Output the [x, y] coordinate of the center of the cell containing the given text.  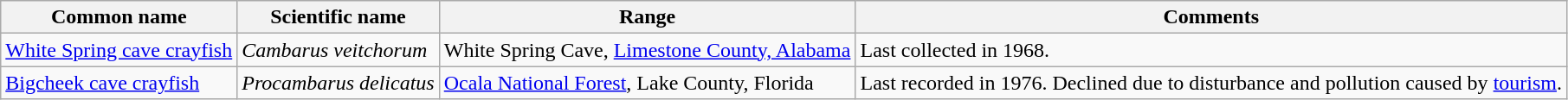
Last recorded in 1976. Declined due to disturbance and pollution caused by tourism. [1211, 83]
Cambarus veitchorum [338, 50]
Range [648, 17]
Common name [119, 17]
Bigcheek cave crayfish [119, 83]
Ocala National Forest, Lake County, Florida [648, 83]
White Spring Cave, Limestone County, Alabama [648, 50]
Scientific name [338, 17]
Comments [1211, 17]
Last collected in 1968. [1211, 50]
Procambarus delicatus [338, 83]
White Spring cave crayfish [119, 50]
